Output the (x, y) coordinate of the center of the cell containing the given text.  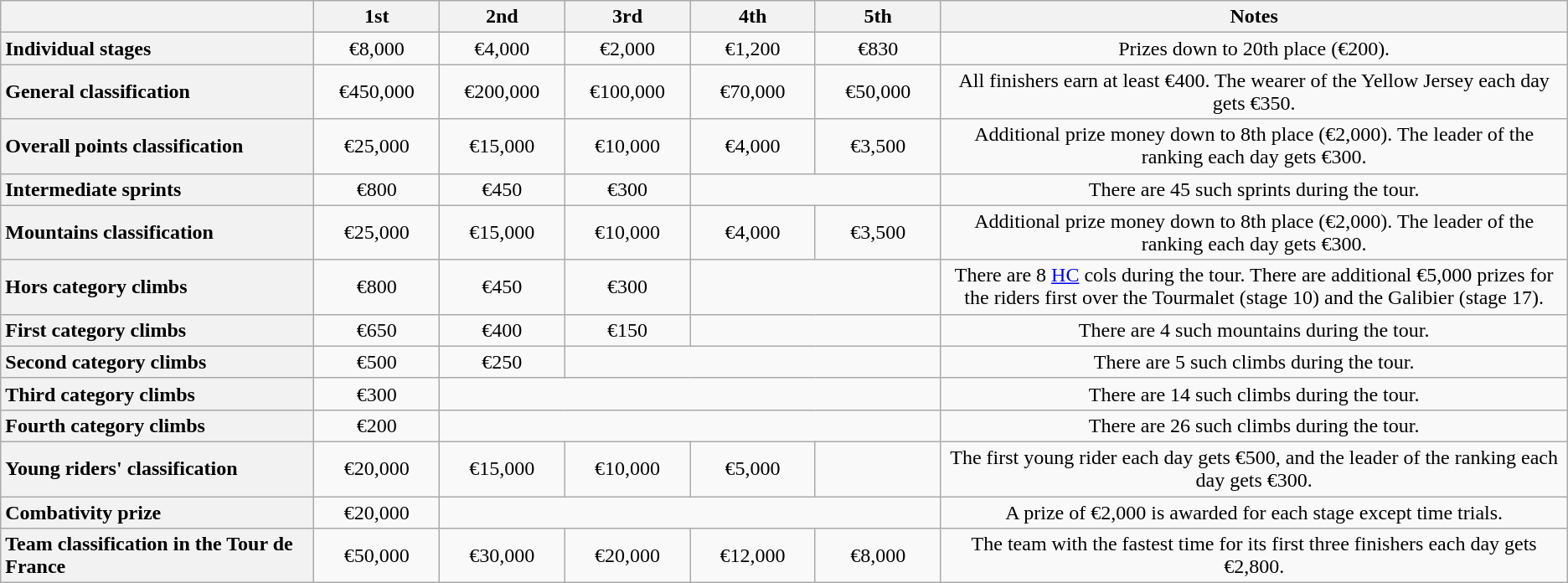
Mountains classification (157, 233)
€450,000 (377, 92)
€200 (377, 426)
2nd (503, 17)
Second category climbs (157, 362)
€830 (878, 49)
€12,000 (753, 556)
€2,000 (627, 49)
€250 (503, 362)
€200,000 (503, 92)
€400 (503, 330)
The team with the fastest time for its first three finishers each day gets €2,800. (1254, 556)
€1,200 (753, 49)
There are 45 such sprints during the tour. (1254, 189)
€70,000 (753, 92)
€100,000 (627, 92)
Hors category climbs (157, 286)
Individual stages (157, 49)
There are 26 such climbs during the tour. (1254, 426)
Prizes down to 20th place (€200). (1254, 49)
There are 14 such climbs during the tour. (1254, 394)
Combativity prize (157, 512)
4th (753, 17)
€650 (377, 330)
Young riders' classification (157, 469)
Overall points classification (157, 146)
A prize of €2,000 is awarded for each stage except time trials. (1254, 512)
There are 4 such mountains during the tour. (1254, 330)
3rd (627, 17)
First category climbs (157, 330)
1st (377, 17)
Fourth category climbs (157, 426)
Intermediate sprints (157, 189)
All finishers earn at least €400. The wearer of the Yellow Jersey each day gets €350. (1254, 92)
Third category climbs (157, 394)
Notes (1254, 17)
The first young rider each day gets €500, and the leader of the ranking each day gets €300. (1254, 469)
€500 (377, 362)
There are 5 such climbs during the tour. (1254, 362)
€5,000 (753, 469)
General classification (157, 92)
€150 (627, 330)
€30,000 (503, 556)
Team classification in the Tour de France (157, 556)
5th (878, 17)
